Return [x, y] of the center of cell containing provided text 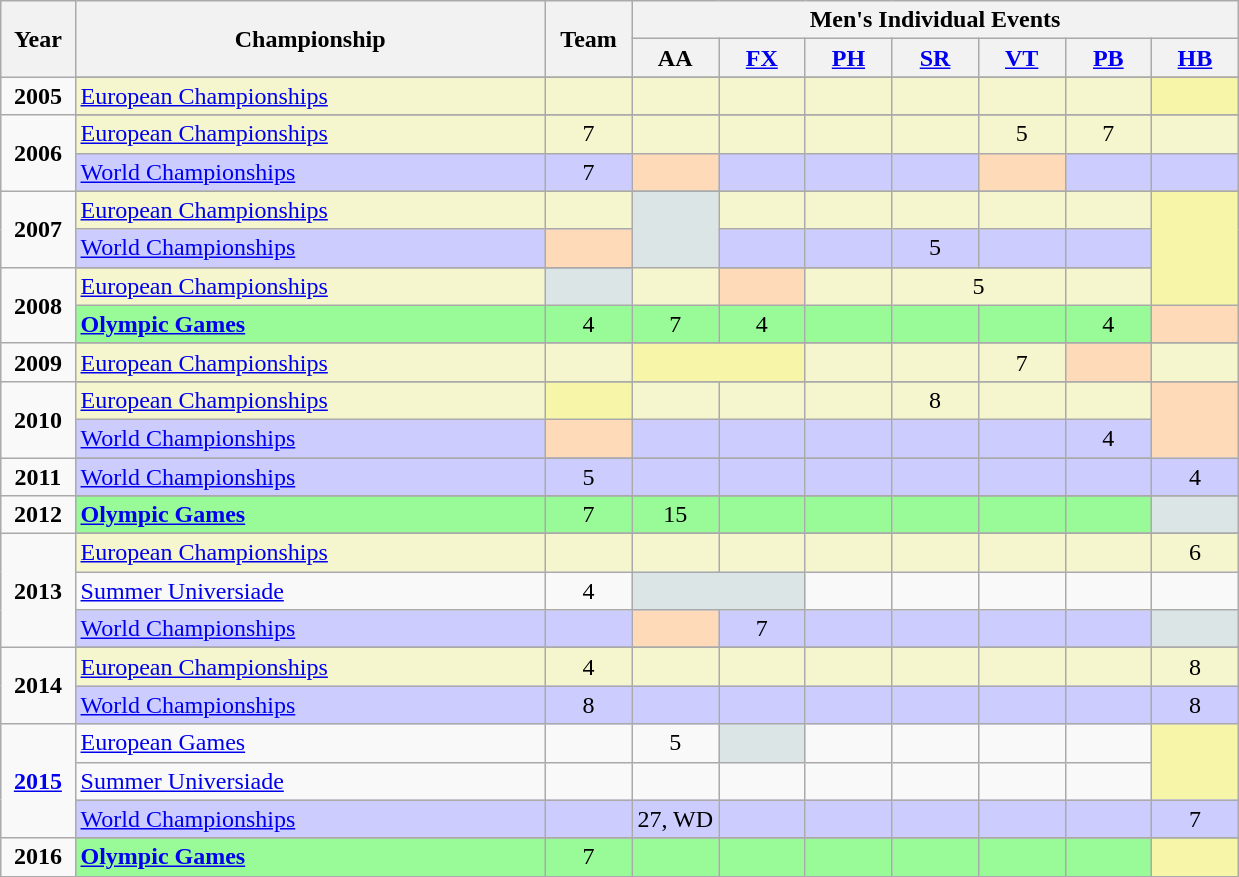
PH [848, 58]
2014 [38, 686]
Men's Individual Events [935, 20]
2015 [38, 781]
Team [588, 39]
2007 [38, 229]
Championship [310, 39]
2009 [38, 362]
27, WD [676, 819]
VT [1022, 58]
FX [762, 58]
2016 [38, 857]
European Games [310, 743]
6 [1196, 553]
2011 [38, 477]
Year [38, 39]
2012 [38, 515]
AA [676, 58]
2013 [38, 591]
PB [1108, 58]
SR [936, 58]
2008 [38, 305]
15 [676, 515]
2006 [38, 153]
2010 [38, 419]
2005 [38, 96]
HB [1196, 58]
